Provide the (x, y) coordinate of the cell's center where the given text is located.  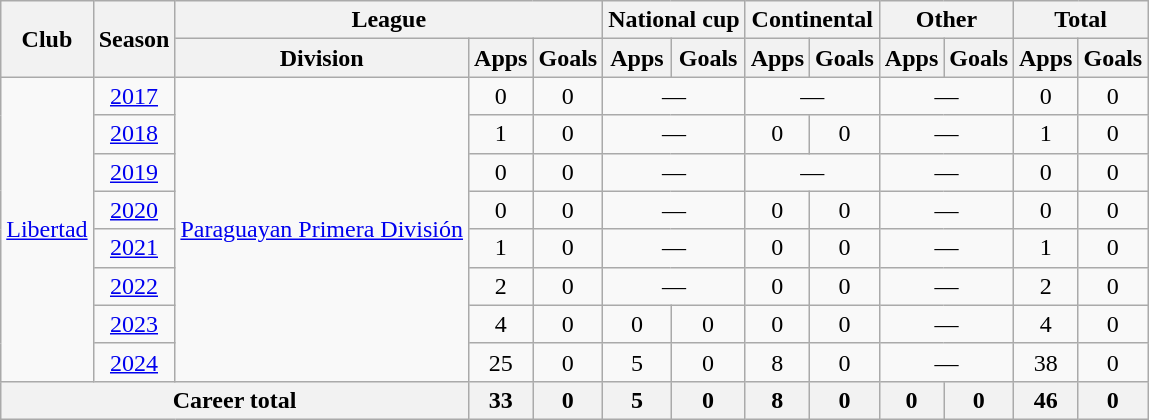
Libertad (47, 229)
2024 (134, 362)
National cup (674, 20)
2021 (134, 248)
Paraguayan Primera División (322, 229)
2018 (134, 134)
2023 (134, 324)
33 (501, 400)
2019 (134, 172)
Division (322, 58)
46 (1046, 400)
25 (501, 362)
League (389, 20)
2020 (134, 210)
Continental (812, 20)
Total (1081, 20)
Career total (235, 400)
Season (134, 39)
2022 (134, 286)
2017 (134, 96)
Club (47, 39)
38 (1046, 362)
Other (946, 20)
